Locate the cell with the specified text and output its [x, y] center coordinate. 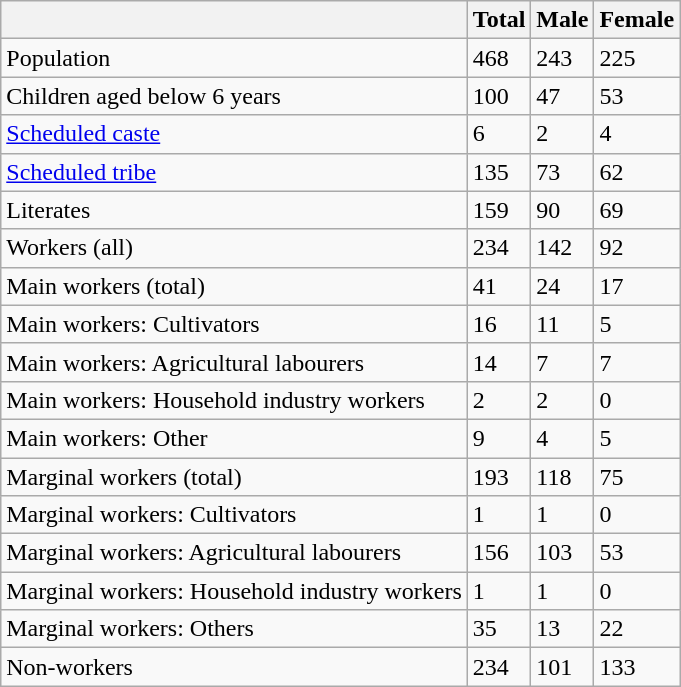
73 [562, 172]
Female [637, 20]
101 [562, 667]
Workers (all) [234, 248]
Non-workers [234, 667]
75 [637, 477]
Children aged below 6 years [234, 96]
47 [562, 96]
Literates [234, 210]
Main workers (total) [234, 286]
69 [637, 210]
Marginal workers: Household industry workers [234, 591]
Main workers: Other [234, 438]
Scheduled caste [234, 134]
Marginal workers: Agricultural labourers [234, 553]
35 [499, 629]
9 [499, 438]
103 [562, 553]
Main workers: Cultivators [234, 324]
468 [499, 58]
Main workers: Household industry workers [234, 400]
Scheduled tribe [234, 172]
Marginal workers: Cultivators [234, 515]
Total [499, 20]
62 [637, 172]
159 [499, 210]
193 [499, 477]
90 [562, 210]
243 [562, 58]
Marginal workers (total) [234, 477]
11 [562, 324]
135 [499, 172]
24 [562, 286]
92 [637, 248]
22 [637, 629]
225 [637, 58]
118 [562, 477]
142 [562, 248]
Population [234, 58]
Main workers: Agricultural labourers [234, 362]
6 [499, 134]
133 [637, 667]
100 [499, 96]
17 [637, 286]
41 [499, 286]
16 [499, 324]
13 [562, 629]
Male [562, 20]
156 [499, 553]
14 [499, 362]
Marginal workers: Others [234, 629]
